Search for the cell housing the specified text and yield its (x, y) center coordinate. 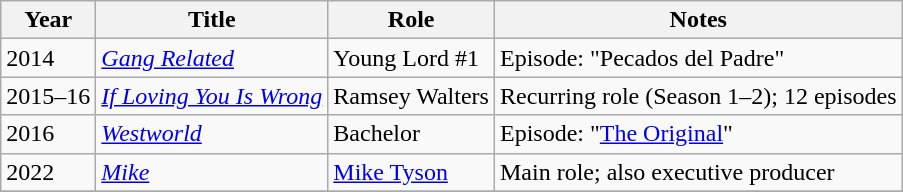
2016 (48, 134)
Main role; also executive producer (698, 172)
Westworld (212, 134)
Recurring role (Season 1–2); 12 episodes (698, 96)
Gang Related (212, 58)
Title (212, 20)
Young Lord #1 (412, 58)
If Loving You Is Wrong (212, 96)
Bachelor (412, 134)
2015–16 (48, 96)
Episode: "The Original" (698, 134)
Year (48, 20)
Mike Tyson (412, 172)
2022 (48, 172)
2014 (48, 58)
Notes (698, 20)
Role (412, 20)
Ramsey Walters (412, 96)
Episode: "Pecados del Padre" (698, 58)
Mike (212, 172)
